Scan for the cell matching the given text and deliver its [X, Y] coordinate at center. 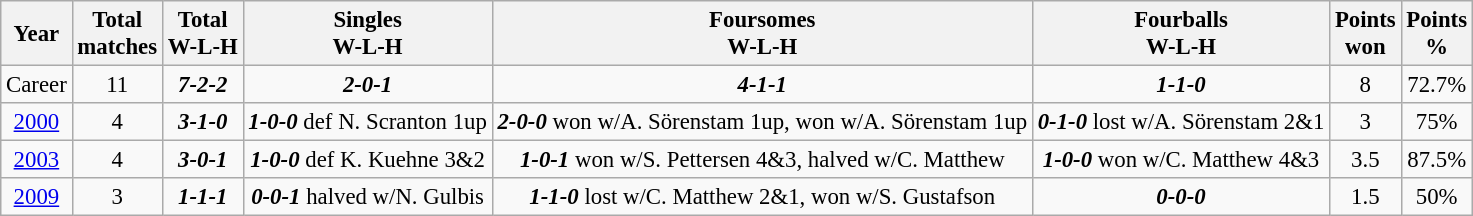
1-0-0 won w/C. Matthew 4&3 [1180, 160]
1-0-0 def K. Kuehne 3&2 [368, 160]
Pointswon [1366, 34]
Points% [1436, 34]
1-1-1 [202, 197]
0-0-1 halved w/N. Gulbis [368, 197]
Career [36, 85]
Totalmatches [117, 34]
7-2-2 [202, 85]
87.5% [1436, 160]
8 [1366, 85]
FoursomesW-L-H [762, 34]
4-1-1 [762, 85]
2-0-1 [368, 85]
TotalW-L-H [202, 34]
72.7% [1436, 85]
2-0-0 won w/A. Sörenstam 1up, won w/A. Sörenstam 1up [762, 122]
SinglesW-L-H [368, 34]
FourballsW-L-H [1180, 34]
75% [1436, 122]
3-0-1 [202, 160]
0-1-0 lost w/A. Sörenstam 2&1 [1180, 122]
1-0-0 def N. Scranton 1up [368, 122]
1-1-0 [1180, 85]
3.5 [1366, 160]
1-1-0 lost w/C. Matthew 2&1, won w/S. Gustafson [762, 197]
2009 [36, 197]
1.5 [1366, 197]
Year [36, 34]
1-0-1 won w/S. Pettersen 4&3, halved w/C. Matthew [762, 160]
2000 [36, 122]
3-1-0 [202, 122]
0-0-0 [1180, 197]
50% [1436, 197]
11 [117, 85]
2003 [36, 160]
